Locate the cell with the specified text and output its [X, Y] center coordinate. 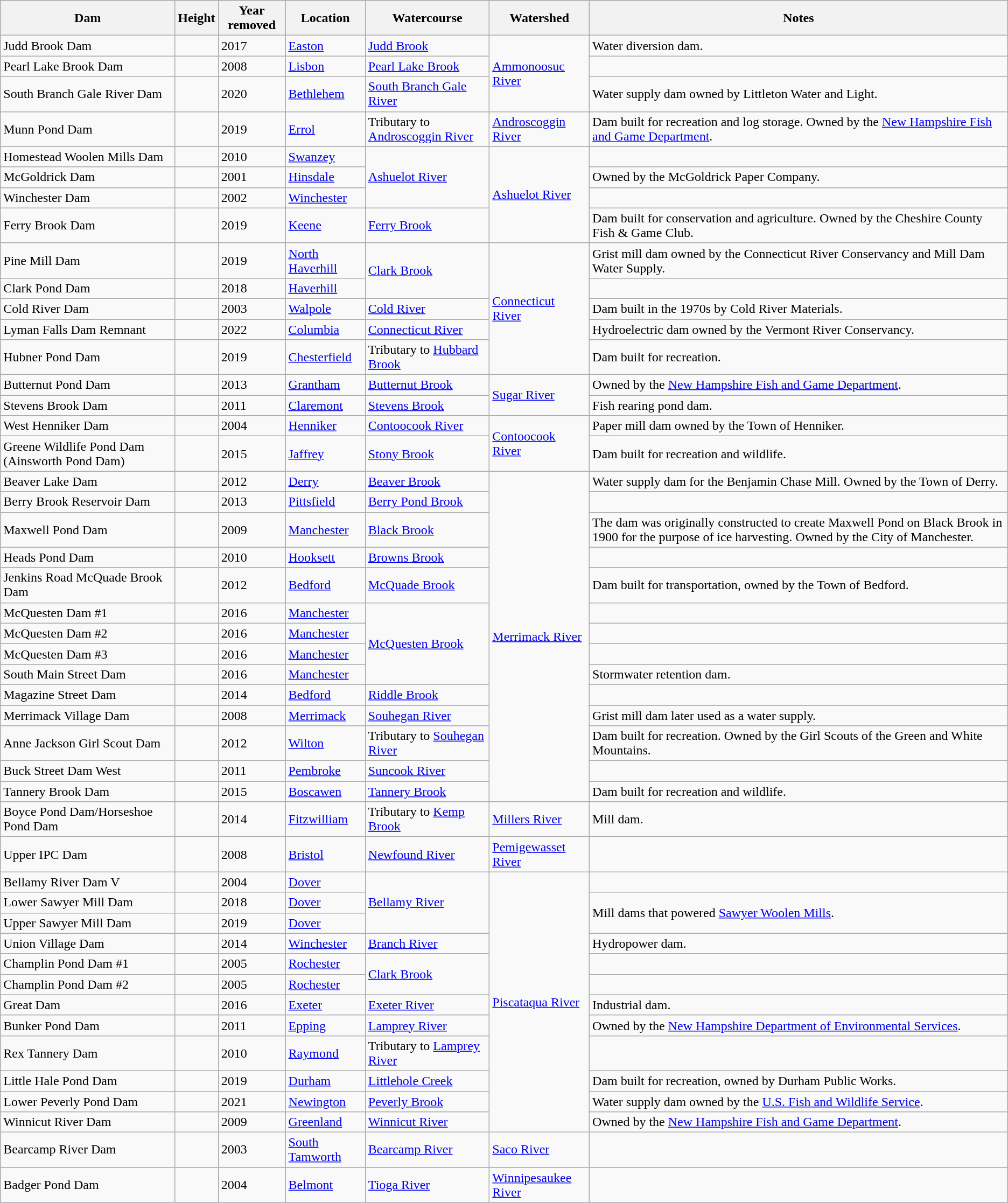
Watercourse [427, 18]
Bethlehem [325, 94]
Hydropower dam. [799, 943]
Winchester Dam [88, 198]
Ammonoosuc River [540, 73]
Magazine Street Dam [88, 695]
Notes [799, 18]
Mill dams that powered Sawyer Woolen Mills. [799, 913]
Dam built for recreation and log storage. Owned by the New Hampshire Fish and Game Department. [799, 129]
Bunker Pond Dam [88, 1025]
Hydroelectric dam owned by the Vermont River Conservancy. [799, 329]
Watershed [540, 18]
Ferry Brook Dam [88, 225]
Keene [325, 225]
Water diversion dam. [799, 46]
Beaver Lake Dam [88, 481]
Lamprey River [427, 1025]
Black Brook [427, 530]
Tributary to Androscoggin River [427, 129]
Newington [325, 1101]
Pemigewasset River [540, 854]
Branch River [427, 943]
McGoldrick Dam [88, 177]
Winnicut River [427, 1122]
South Main Street Dam [88, 674]
Grist mill dam owned by the Connecticut River Conservancy and Mill Dam Water Supply. [799, 261]
Owned by the New Hampshire Department of Environmental Services. [799, 1025]
Cold River [427, 309]
Littlehole Creek [427, 1081]
Butternut Brook [427, 385]
Tioga River [427, 1185]
McQuesten Dam #2 [88, 633]
Sugar River [540, 395]
Browns Brook [427, 557]
Durham [325, 1081]
Stevens Brook Dam [88, 405]
Fitzwilliam [325, 820]
Cold River Dam [88, 309]
Walpole [325, 309]
Union Village Dam [88, 943]
Columbia [325, 329]
South Tamworth [325, 1150]
Dam [88, 18]
Upper Sawyer Mill Dam [88, 923]
Lyman Falls Dam Remnant [88, 329]
Souhegan River [427, 716]
South Branch Gale River [427, 94]
Heads Pond Dam [88, 557]
Rex Tannery Dam [88, 1053]
Champlin Pond Dam #1 [88, 964]
Maxwell Pond Dam [88, 530]
Anne Jackson Girl Scout Dam [88, 743]
Grantham [325, 385]
Beaver Brook [427, 481]
Location [325, 18]
Haverhill [325, 288]
Winnicut River Dam [88, 1122]
2021 [252, 1101]
Peverly Brook [427, 1101]
Bellamy River Dam V [88, 882]
West Henniker Dam [88, 426]
Jenkins Road McQuade Brook Dam [88, 585]
Greenland [325, 1122]
2002 [252, 198]
Water supply dam owned by Littleton Water and Light. [799, 94]
Piscataqua River [540, 1002]
South Branch Gale River Dam [88, 94]
North Haverhill [325, 261]
Judd Brook Dam [88, 46]
Tannery Brook [427, 792]
Epping [325, 1025]
Paper mill dam owned by the Town of Henniker. [799, 426]
Newfound River [427, 854]
Bearcamp River Dam [88, 1150]
Fish rearing pond dam. [799, 405]
Hinsdale [325, 177]
Tributary to Hubbard Brook [427, 358]
Bearcamp River [427, 1150]
Pearl Lake Brook [427, 66]
Champlin Pond Dam #2 [88, 984]
The dam was originally constructed to create Maxwell Pond on Black Brook in 1900 for the purpose of ice harvesting. Owned by the City of Manchester. [799, 530]
Lower Sawyer Mill Dam [88, 903]
Pembroke [325, 771]
Boyce Pond Dam/Horseshoe Pond Dam [88, 820]
Greene Wildlife Pond Dam (Ainsworth Pond Dam) [88, 453]
Stony Brook [427, 453]
Tributary to Kemp Brook [427, 820]
Derry [325, 481]
Badger Pond Dam [88, 1185]
Merrimack Village Dam [88, 716]
Pittsfield [325, 502]
Boscawen [325, 792]
McQuesten Dam #1 [88, 613]
Lower Peverly Pond Dam [88, 1101]
Tributary to Lamprey River [427, 1053]
Little Hale Pond Dam [88, 1081]
Dam built for recreation, owned by Durham Public Works. [799, 1081]
Winnipesaukee River [540, 1185]
Tributary to Souhegan River [427, 743]
Berry Brook Reservoir Dam [88, 502]
Lisbon [325, 66]
Year removed [252, 18]
Errol [325, 129]
Hooksett [325, 557]
Claremont [325, 405]
Grist mill dam later used as a water supply. [799, 716]
Exeter [325, 1005]
2001 [252, 177]
Stormwater retention dam. [799, 674]
Merrimack [325, 716]
Hubner Pond Dam [88, 358]
Water supply dam owned by the U.S. Fish and Wildlife Service. [799, 1101]
Saco River [540, 1150]
Chesterfield [325, 358]
Androscoggin River [540, 129]
Dam built for recreation. [799, 358]
Stevens Brook [427, 405]
Dam built in the 1970s by Cold River Materials. [799, 309]
Butternut Pond Dam [88, 385]
Merrimack River [540, 637]
Dam built for recreation. Owned by the Girl Scouts of the Green and White Mountains. [799, 743]
Judd Brook [427, 46]
Owned by the McGoldrick Paper Company. [799, 177]
Dam built for transportation, owned by the Town of Bedford. [799, 585]
Homestead Woolen Mills Dam [88, 157]
Tannery Brook Dam [88, 792]
McQuesten Brook [427, 644]
Raymond [325, 1053]
Ferry Brook [427, 225]
Industrial dam. [799, 1005]
Swanzey [325, 157]
2022 [252, 329]
Suncook River [427, 771]
Wilton [325, 743]
Bristol [325, 854]
Millers River [540, 820]
McQuesten Dam #3 [88, 654]
2020 [252, 94]
Jaffrey [325, 453]
Bellamy River [427, 903]
Great Dam [88, 1005]
Pearl Lake Brook Dam [88, 66]
Buck Street Dam West [88, 771]
Berry Pond Brook [427, 502]
2017 [252, 46]
Mill dam. [799, 820]
Belmont [325, 1185]
Clark Pond Dam [88, 288]
Pine Mill Dam [88, 261]
Height [197, 18]
McQuade Brook [427, 585]
Riddle Brook [427, 695]
Dam built for conservation and agriculture. Owned by the Cheshire County Fish & Game Club. [799, 225]
Henniker [325, 426]
Exeter River [427, 1005]
Water supply dam for the Benjamin Chase Mill. Owned by the Town of Derry. [799, 481]
Munn Pond Dam [88, 129]
Easton [325, 46]
Upper IPC Dam [88, 854]
